Search for the cell housing the specified text and yield its (X, Y) center coordinate. 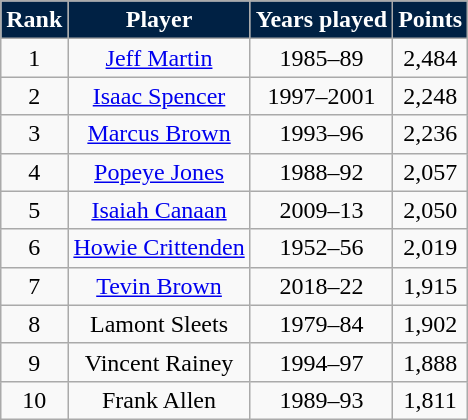
10 (34, 400)
Player (159, 20)
Marcus Brown (159, 134)
1997–2001 (321, 96)
Popeye Jones (159, 172)
2,236 (430, 134)
1,915 (430, 286)
3 (34, 134)
4 (34, 172)
Rank (34, 20)
1,902 (430, 324)
1979–84 (321, 324)
Frank Allen (159, 400)
Isaac Spencer (159, 96)
1985–89 (321, 58)
Points (430, 20)
Lamont Sleets (159, 324)
1988–92 (321, 172)
Vincent Rainey (159, 362)
2,019 (430, 248)
2018–22 (321, 286)
1989–93 (321, 400)
1952–56 (321, 248)
Howie Crittenden (159, 248)
6 (34, 248)
Years played (321, 20)
2,057 (430, 172)
8 (34, 324)
Tevin Brown (159, 286)
2009–13 (321, 210)
1,811 (430, 400)
1,888 (430, 362)
9 (34, 362)
2,484 (430, 58)
1 (34, 58)
2,248 (430, 96)
1994–97 (321, 362)
7 (34, 286)
2,050 (430, 210)
Jeff Martin (159, 58)
5 (34, 210)
2 (34, 96)
Isaiah Canaan (159, 210)
1993–96 (321, 134)
